Identify which cell holds the provided text, then report its (X, Y) central coordinate. 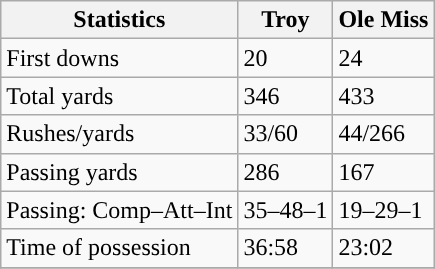
346 (286, 96)
33/60 (286, 134)
First downs (120, 58)
Total yards (120, 96)
Statistics (120, 20)
286 (286, 172)
433 (384, 96)
Passing yards (120, 172)
Troy (286, 20)
24 (384, 58)
23:02 (384, 248)
35–48–1 (286, 210)
36:58 (286, 248)
19–29–1 (384, 210)
167 (384, 172)
44/266 (384, 134)
Passing: Comp–Att–Int (120, 210)
Time of possession (120, 248)
Rushes/yards (120, 134)
20 (286, 58)
Ole Miss (384, 20)
